Search for the cell housing the specified text and yield its (x, y) center coordinate. 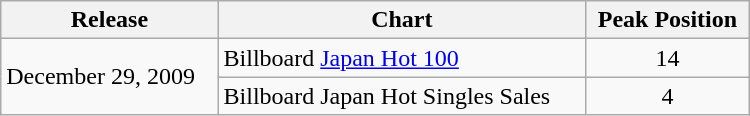
Peak Position (668, 20)
December 29, 2009 (110, 77)
Chart (402, 20)
Release (110, 20)
4 (668, 96)
14 (668, 58)
Billboard Japan Hot Singles Sales (402, 96)
Billboard Japan Hot 100 (402, 58)
